Extract the (X, Y) coordinate from the center of the cell holding the provided text.  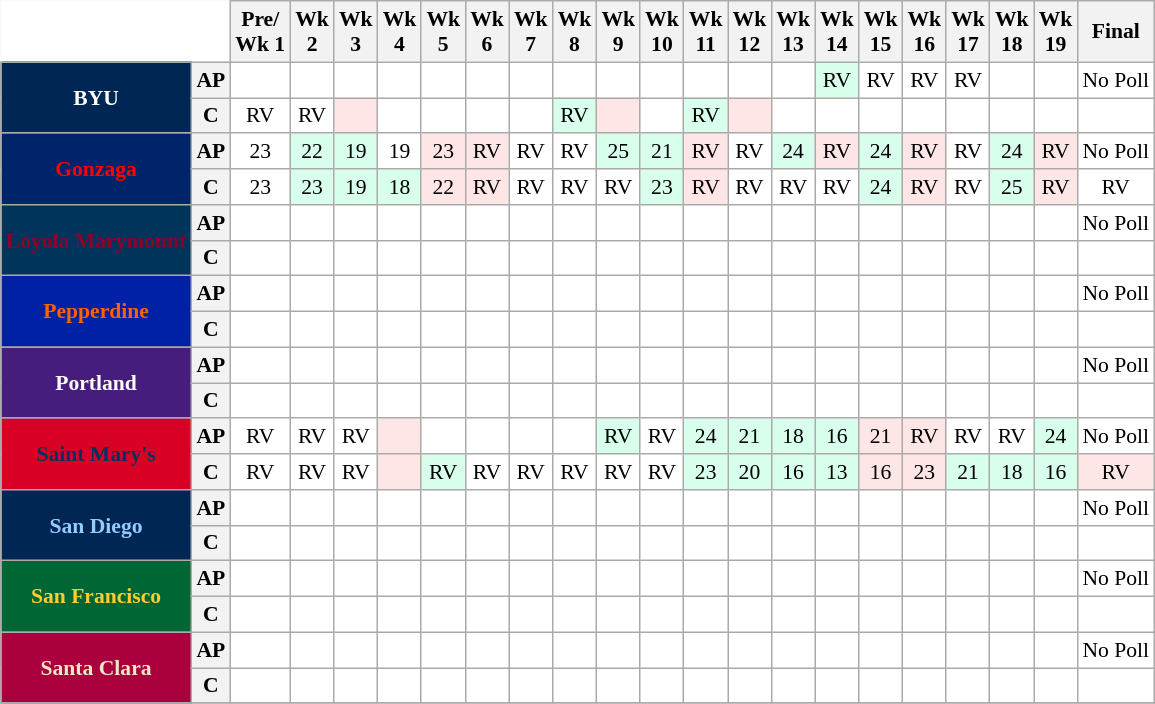
Santa Clara (96, 668)
Wk5 (443, 32)
Wk19 (1056, 32)
San Diego (96, 526)
Wk4 (400, 32)
Pre/Wk 1 (260, 32)
Pepperdine (96, 312)
Wk11 (706, 32)
Wk12 (750, 32)
Wk18 (1012, 32)
Saint Mary's (96, 454)
Wk13 (793, 32)
Wk10 (662, 32)
Gonzaga (96, 170)
Wk14 (837, 32)
Wk8 (575, 32)
Wk17 (968, 32)
Wk3 (356, 32)
Wk6 (487, 32)
Portland (96, 382)
BYU (96, 98)
Wk16 (924, 32)
20 (750, 472)
13 (837, 472)
Final (1116, 32)
Wk7 (531, 32)
San Francisco (96, 596)
Wk15 (881, 32)
Loyola Marymount (96, 240)
Wk9 (618, 32)
Wk2 (312, 32)
